Identify which cell holds the provided text, then report its (x, y) central coordinate. 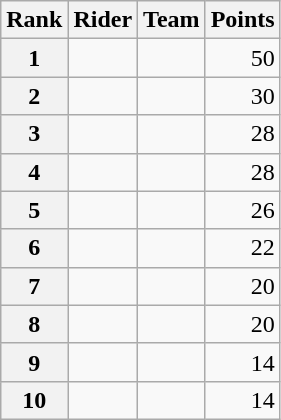
9 (34, 362)
30 (242, 96)
Points (242, 20)
Rank (34, 20)
26 (242, 210)
8 (34, 324)
3 (34, 134)
50 (242, 58)
Team (172, 20)
7 (34, 286)
4 (34, 172)
22 (242, 248)
Rider (103, 20)
2 (34, 96)
1 (34, 58)
6 (34, 248)
5 (34, 210)
10 (34, 400)
